Pinpoint the cell where the given text exists, returning its (x, y) midpoint coordinate. 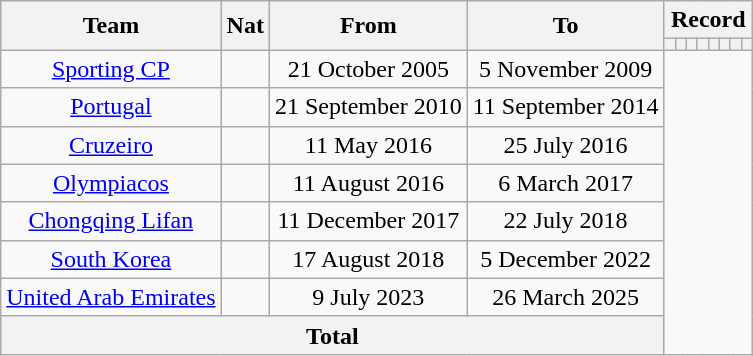
To (566, 26)
25 July 2016 (566, 145)
Sporting CP (111, 69)
5 December 2022 (566, 259)
5 November 2009 (566, 69)
17 August 2018 (368, 259)
Nat (245, 26)
Cruzeiro (111, 145)
21 September 2010 (368, 107)
21 October 2005 (368, 69)
9 July 2023 (368, 297)
Portugal (111, 107)
11 May 2016 (368, 145)
Record (708, 20)
South Korea (111, 259)
11 December 2017 (368, 221)
Total (332, 335)
From (368, 26)
United Arab Emirates (111, 297)
Olympiacos (111, 183)
Team (111, 26)
22 July 2018 (566, 221)
6 March 2017 (566, 183)
Chongqing Lifan (111, 221)
11 September 2014 (566, 107)
26 March 2025 (566, 297)
11 August 2016 (368, 183)
